Locate the cell with the specified text and output its [X, Y] center coordinate. 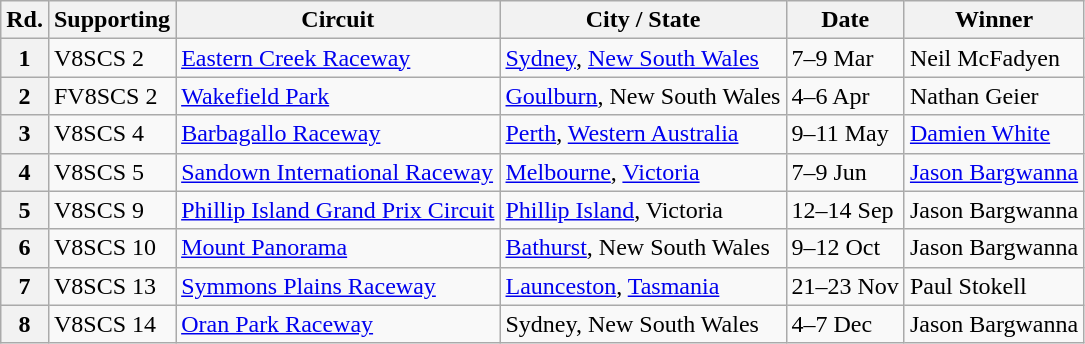
7–9 Mar [845, 58]
Nathan Geier [994, 96]
Wakefield Park [338, 96]
V8SCS 14 [112, 324]
Bathurst, New South Wales [643, 248]
9–12 Oct [845, 248]
Perth, Western Australia [643, 134]
Melbourne, Victoria [643, 172]
Mount Panorama [338, 248]
Goulburn, New South Wales [643, 96]
Sandown International Raceway [338, 172]
5 [25, 210]
4–7 Dec [845, 324]
V8SCS 10 [112, 248]
12–14 Sep [845, 210]
V8SCS 9 [112, 210]
FV8SCS 2 [112, 96]
Damien White [994, 134]
Phillip Island, Victoria [643, 210]
Winner [994, 20]
Eastern Creek Raceway [338, 58]
Circuit [338, 20]
V8SCS 5 [112, 172]
Symmons Plains Raceway [338, 286]
3 [25, 134]
1 [25, 58]
V8SCS 13 [112, 286]
Date [845, 20]
City / State [643, 20]
7–9 Jun [845, 172]
Barbagallo Raceway [338, 134]
9–11 May [845, 134]
2 [25, 96]
8 [25, 324]
4–6 Apr [845, 96]
Phillip Island Grand Prix Circuit [338, 210]
Neil McFadyen [994, 58]
7 [25, 286]
Rd. [25, 20]
Supporting [112, 20]
Launceston, Tasmania [643, 286]
4 [25, 172]
V8SCS 4 [112, 134]
Oran Park Raceway [338, 324]
Paul Stokell [994, 286]
6 [25, 248]
21–23 Nov [845, 286]
V8SCS 2 [112, 58]
